Extract the [X, Y] coordinate from the center of the cell holding the provided text.  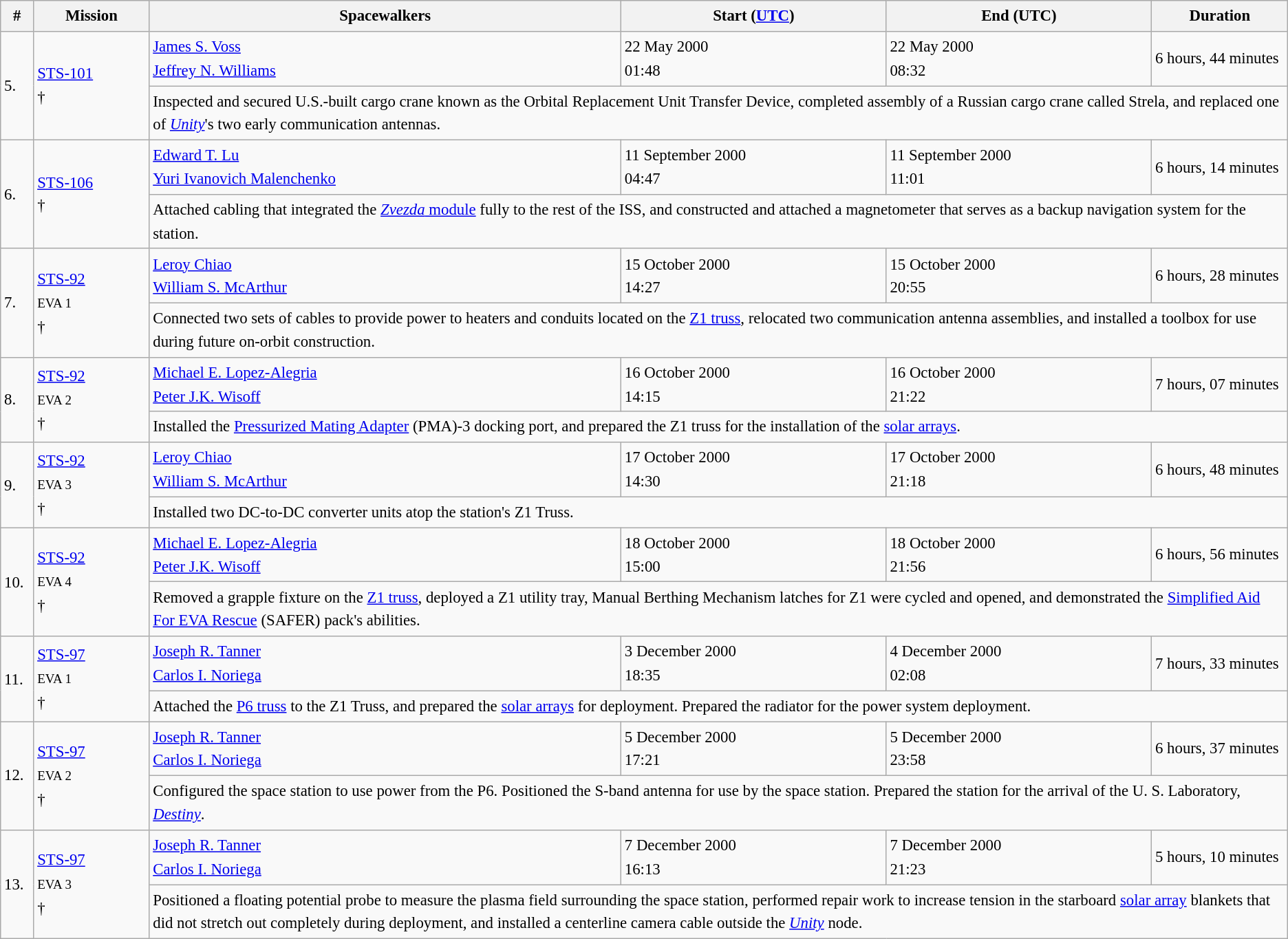
Installed two DC-to-DC converter units atop the station's Z1 Truss. [718, 512]
4 December 200002:08 [1019, 663]
7 December 200016:13 [754, 857]
16 October 200021:22 [1019, 385]
5 December 200023:58 [1019, 748]
STS-92EVA 2† [92, 400]
Installed the Pressurized Mating Adapter (PMA)-3 docking port, and prepared the Z1 truss for the installation of the solar arrays. [718, 428]
Edward T. Lu Yuri Ivanovich Malenchenko [385, 168]
STS-92EVA 1† [92, 303]
15 October 200014:27 [754, 277]
Duration [1220, 17]
6 hours, 44 minutes [1220, 59]
7 December 200021:23 [1019, 857]
16 October 200014:15 [754, 385]
5. [17, 86]
13. [17, 885]
Mission [92, 17]
STS-101† [92, 86]
15 October 200020:55 [1019, 277]
11 September 200011:01 [1019, 168]
STS-92EVA 4† [92, 582]
STS-92EVA 3† [92, 485]
12. [17, 776]
18 October 200015:00 [754, 554]
STS-97EVA 2† [92, 776]
STS-97EVA 1† [92, 679]
7 hours, 33 minutes [1220, 663]
3 December 200018:35 [754, 663]
STS-106† [92, 195]
22 May 200001:48 [754, 59]
18 October 200021:56 [1019, 554]
6 hours, 28 minutes [1220, 277]
6 hours, 56 minutes [1220, 554]
7. [17, 303]
10. [17, 582]
Start (UTC) [754, 17]
11 September 200004:47 [754, 168]
17 October 200021:18 [1019, 469]
Spacewalkers [385, 17]
James S. Voss Jeffrey N. Williams [385, 59]
6 hours, 14 minutes [1220, 168]
Attached the P6 truss to the Z1 Truss, and prepared the solar arrays for deployment. Prepared the radiator for the power system deployment. [718, 706]
7 hours, 07 minutes [1220, 385]
11. [17, 679]
STS-97EVA 3† [92, 885]
8. [17, 400]
9. [17, 485]
5 hours, 10 minutes [1220, 857]
6 hours, 48 minutes [1220, 469]
6. [17, 195]
17 October 200014:30 [754, 469]
22 May 200008:32 [1019, 59]
5 December 200017:21 [754, 748]
6 hours, 37 minutes [1220, 748]
End (UTC) [1019, 17]
# [17, 17]
